Identify which cell holds the provided text, then report its (X, Y) central coordinate. 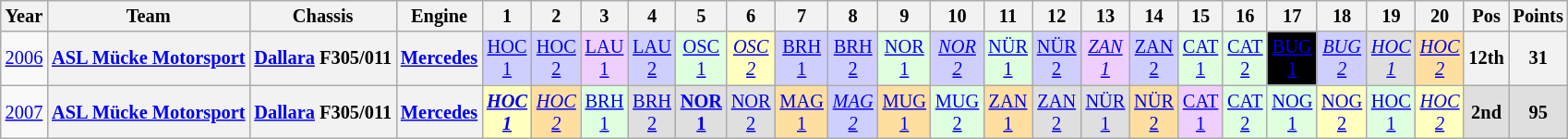
7 (802, 16)
Year (24, 16)
OSC1 (702, 58)
31 (1538, 58)
12th (1486, 58)
2 (556, 16)
Chassis (323, 16)
13 (1106, 16)
2007 (24, 112)
18 (1342, 16)
2006 (24, 58)
4 (652, 16)
14 (1154, 16)
15 (1200, 16)
9 (905, 16)
5 (702, 16)
MAG2 (853, 112)
BUG2 (1342, 58)
1 (507, 16)
11 (1008, 16)
10 (957, 16)
95 (1538, 112)
12 (1056, 16)
19 (1391, 16)
Engine (440, 16)
17 (1292, 16)
LAU1 (605, 58)
MUG2 (957, 112)
16 (1245, 16)
2nd (1486, 112)
8 (853, 16)
3 (605, 16)
Points (1538, 16)
BUG1 (1292, 58)
Team (148, 16)
LAU2 (652, 58)
NOG2 (1342, 112)
NOG1 (1292, 112)
MUG1 (905, 112)
Pos (1486, 16)
6 (752, 16)
OSC2 (752, 58)
20 (1441, 16)
MAG1 (802, 112)
